Extract the [x, y] coordinate from the center of the cell holding the provided text.  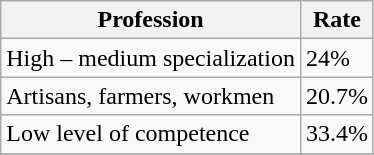
24% [336, 58]
Artisans, farmers, workmen [151, 96]
20.7% [336, 96]
Low level of competence [151, 134]
Profession [151, 20]
33.4% [336, 134]
High – medium specialization [151, 58]
Rate [336, 20]
